Find where the given text appears and provide that cell's center as [x, y] coordinate. 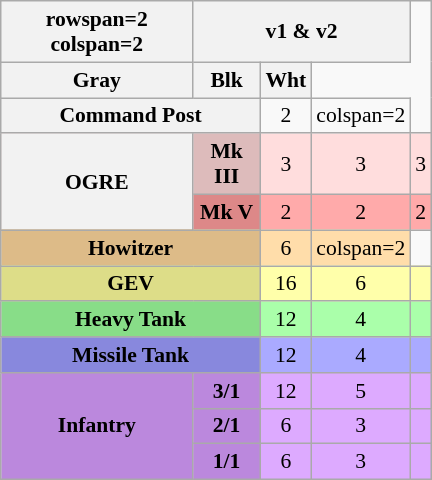
Howitzer [131, 248]
16 [286, 284]
OGRE [97, 182]
Command Post [131, 116]
Mk V [227, 213]
Blk [227, 80]
Infantry [97, 426]
Missile Tank [131, 355]
Gray [97, 80]
Mk III [227, 164]
GEV [131, 284]
Heavy Tank [131, 320]
3/1 [227, 391]
v1 & v2 [302, 32]
Wht [286, 80]
1/1 [227, 462]
2/1 [227, 426]
5 [360, 391]
rowspan=2 colspan=2 [97, 32]
